Detect which cell encompasses the target text, then output its (X, Y) center coordinate. 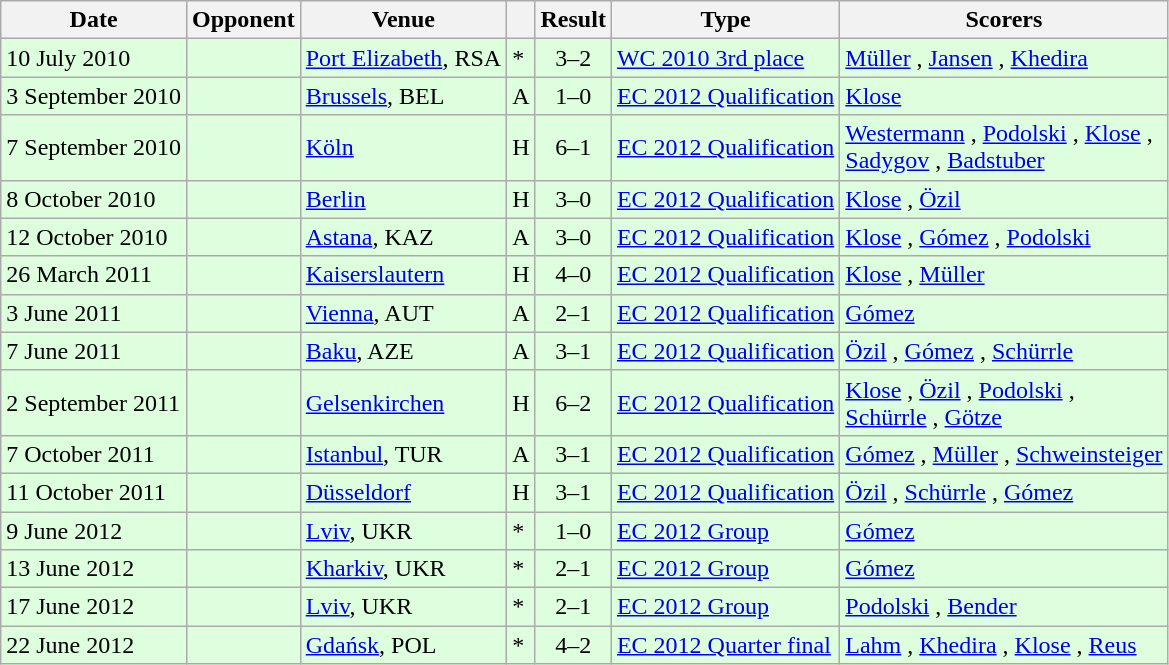
Müller , Jansen , Khedira (1004, 58)
10 July 2010 (94, 58)
Type (725, 20)
Venue (403, 20)
WC 2010 3rd place (725, 58)
Kaiserslautern (403, 275)
Berlin (403, 199)
22 June 2012 (94, 645)
Istanbul, TUR (403, 454)
Brussels, BEL (403, 96)
Opponent (243, 20)
Port Elizabeth, RSA (403, 58)
26 March 2011 (94, 275)
Gelsenkirchen (403, 402)
Klose , Özil , Podolski , Schürrle , Götze (1004, 402)
6–1 (573, 148)
3–2 (573, 58)
Köln (403, 148)
3 June 2011 (94, 313)
Özil , Gómez , Schürrle (1004, 351)
4–0 (573, 275)
Astana, KAZ (403, 237)
12 October 2010 (94, 237)
17 June 2012 (94, 607)
Westermann , Podolski , Klose , Sadygov , Badstuber (1004, 148)
Gómez , Müller , Schweinsteiger (1004, 454)
Özil , Schürrle , Gómez (1004, 492)
13 June 2012 (94, 569)
Klose , Müller (1004, 275)
Scorers (1004, 20)
Klose , Gómez , Podolski (1004, 237)
Gdańsk, POL (403, 645)
Podolski , Bender (1004, 607)
Kharkiv, UKR (403, 569)
Result (573, 20)
7 October 2011 (94, 454)
7 September 2010 (94, 148)
Düsseldorf (403, 492)
Date (94, 20)
2 September 2011 (94, 402)
Klose , Özil (1004, 199)
Klose (1004, 96)
6–2 (573, 402)
4–2 (573, 645)
EC 2012 Quarter final (725, 645)
Baku, AZE (403, 351)
Lahm , Khedira , Klose , Reus (1004, 645)
7 June 2011 (94, 351)
11 October 2011 (94, 492)
3 September 2010 (94, 96)
Vienna, AUT (403, 313)
8 October 2010 (94, 199)
9 June 2012 (94, 531)
